Find where the given text appears and provide that cell's center as (x, y) coordinate. 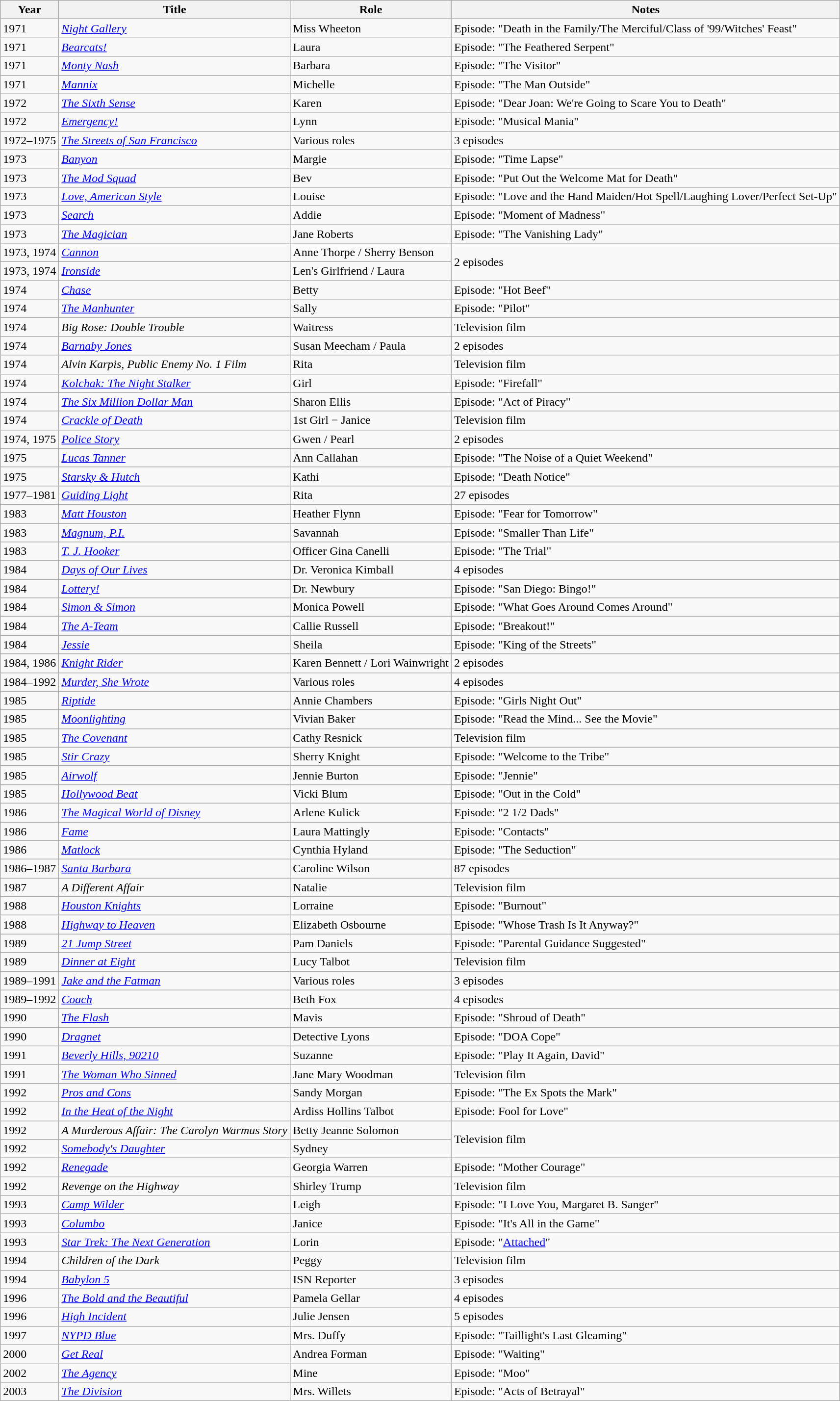
Episode: "San Diego: Bingo!" (645, 589)
Lottery! (175, 589)
Episode: "What Goes Around Comes Around" (645, 607)
1984, 1986 (29, 663)
Highway to Heaven (175, 925)
Episode: "Waiting" (645, 1354)
Georgia Warren (371, 1167)
The Agency (175, 1373)
Chase (175, 290)
Ann Callahan (371, 458)
The Mod Squad (175, 178)
Cannon (175, 253)
Episode: "Act of Piracy" (645, 402)
Cathy Resnick (371, 738)
1997 (29, 1335)
Guiding Light (175, 495)
Episode: "I Love You, Margaret B. Sanger" (645, 1205)
Days of Our Lives (175, 570)
Matlock (175, 850)
Episode: "2 1/2 Dads" (645, 812)
Dr. Veronica Kimball (371, 570)
Margie (371, 159)
Houston Knights (175, 906)
2002 (29, 1373)
Episode: "Acts of Betrayal" (645, 1391)
Officer Gina Canelli (371, 551)
Get Real (175, 1354)
Sharon Ellis (371, 402)
Mrs. Willets (371, 1391)
Banyon (175, 159)
Kolchak: The Night Stalker (175, 383)
Episode: "Firefall" (645, 383)
Cynthia Hyland (371, 850)
Sally (371, 309)
Episode: "The Man Outside" (645, 84)
Episode: "Read the Mind... See the Movie" (645, 719)
Episode: "It's All in the Game" (645, 1223)
Pros and Cons (175, 1092)
Pam Daniels (371, 943)
Dinner at Eight (175, 962)
The Six Million Dollar Man (175, 402)
Jennie Burton (371, 775)
Search (175, 215)
Title (175, 10)
Episode: "Mother Courage" (645, 1167)
The Division (175, 1391)
Santa Barbara (175, 869)
Dragnet (175, 1037)
1989–1992 (29, 999)
Girl (371, 383)
Michelle (371, 84)
1972–1975 (29, 140)
Heather Flynn (371, 514)
Karen (371, 103)
Coach (175, 999)
Episode: "The Trial" (645, 551)
Kathi (371, 476)
Savannah (371, 532)
Len's Girlfriend / Laura (371, 271)
Episode: "Moment of Madness" (645, 215)
A Different Affair (175, 887)
1984–1992 (29, 682)
T. J. Hooker (175, 551)
A Murderous Affair: The Carolyn Warmus Story (175, 1130)
Episode: "Put Out the Welcome Mat for Death" (645, 178)
Matt Houston (175, 514)
Mannix (175, 84)
Episode: "Girls Night Out" (645, 700)
Lynn (371, 122)
Anne Thorpe / Sherry Benson (371, 253)
Episode: "Contacts" (645, 831)
Lucas Tanner (175, 458)
1977–1981 (29, 495)
1987 (29, 887)
Revenge on the Highway (175, 1186)
Episode: "Shroud of Death" (645, 1018)
Episode: "Taillight's Last Gleaming" (645, 1335)
Episode: "Time Lapse" (645, 159)
Children of the Dark (175, 1261)
The Bold and the Beautiful (175, 1298)
Episode: "King of the Streets" (645, 645)
Mavis (371, 1018)
Episode: "Love and the Hand Maiden/Hot Spell/Laughing Lover/Perfect Set-Up" (645, 196)
Episode: "Play It Again, David" (645, 1055)
Role (371, 10)
Arlene Kulick (371, 812)
Lorin (371, 1242)
1986–1987 (29, 869)
Starsky & Hutch (175, 476)
The Flash (175, 1018)
Big Rose: Double Trouble (175, 327)
The A-Team (175, 626)
Jake and the Fatman (175, 981)
Barnaby Jones (175, 346)
27 episodes (645, 495)
Episode: "Moo" (645, 1373)
Knight Rider (175, 663)
Episode: "The Visitor" (645, 66)
Bev (371, 178)
Episode: "Burnout" (645, 906)
Bearcats! (175, 47)
Episode: "DOA Cope" (645, 1037)
Episode: "Attached" (645, 1242)
Pamela Gellar (371, 1298)
5 episodes (645, 1317)
Jane Mary Woodman (371, 1074)
Julie Jensen (371, 1317)
The Sixth Sense (175, 103)
Mrs. Duffy (371, 1335)
The Magician (175, 234)
The Woman Who Sinned (175, 1074)
The Streets of San Francisco (175, 140)
Moonlighting (175, 719)
Episode: "Jennie" (645, 775)
Leigh (371, 1205)
Lorraine (371, 906)
Babylon 5 (175, 1279)
Natalie (371, 887)
Lucy Talbot (371, 962)
Annie Chambers (371, 700)
Crackle of Death (175, 420)
Sandy Morgan (371, 1092)
ISN Reporter (371, 1279)
Shirley Trump (371, 1186)
Somebody's Daughter (175, 1149)
Simon & Simon (175, 607)
Betty (371, 290)
1st Girl − Janice (371, 420)
Riptide (175, 700)
Barbara (371, 66)
Episode: "Death in the Family/The Merciful/Class of '99/Witches' Feast" (645, 28)
Hollywood Beat (175, 794)
2000 (29, 1354)
1974, 1975 (29, 439)
Notes (645, 10)
Detective Lyons (371, 1037)
Laura Mattingly (371, 831)
Episode: "Breakout!" (645, 626)
Gwen / Pearl (371, 439)
Waitress (371, 327)
Karen Bennett / Lori Wainwright (371, 663)
Star Trek: The Next Generation (175, 1242)
The Manhunter (175, 309)
Episode: "Whose Trash Is It Anyway?" (645, 925)
Episode: "The Seduction" (645, 850)
Dr. Newbury (371, 589)
Callie Russell (371, 626)
Episode: "Welcome to the Tribe" (645, 756)
Episode: "The Vanishing Lady" (645, 234)
Sheila (371, 645)
Janice (371, 1223)
Vivian Baker (371, 719)
Magnum, P.I. (175, 532)
Alvin Karpis, Public Enemy No. 1 Film (175, 364)
Episode: "The Ex Spots the Mark" (645, 1092)
Episode: Fool for Love" (645, 1111)
High Incident (175, 1317)
Sydney (371, 1149)
Louise (371, 196)
Elizabeth Osbourne (371, 925)
Fame (175, 831)
Addie (371, 215)
Peggy (371, 1261)
In the Heat of the Night (175, 1111)
Episode: "The Noise of a Quiet Weekend" (645, 458)
Miss Wheeton (371, 28)
21 Jump Street (175, 943)
Murder, She Wrote (175, 682)
Episode: "Musical Mania" (645, 122)
Episode: "Pilot" (645, 309)
Jessie (175, 645)
Laura (371, 47)
Police Story (175, 439)
Betty Jeanne Solomon (371, 1130)
Renegade (175, 1167)
Airwolf (175, 775)
Suzanne (371, 1055)
Sherry Knight (371, 756)
Stir Crazy (175, 756)
The Magical World of Disney (175, 812)
Episode: "Parental Guidance Suggested" (645, 943)
The Covenant (175, 738)
Columbo (175, 1223)
Episode: "Hot Beef" (645, 290)
Emergency! (175, 122)
Episode: "The Feathered Serpent" (645, 47)
87 episodes (645, 869)
1989–1991 (29, 981)
Episode: "Out in the Cold" (645, 794)
Caroline Wilson (371, 869)
Year (29, 10)
Monty Nash (175, 66)
Night Gallery (175, 28)
Episode: "Fear for Tomorrow" (645, 514)
Ironside (175, 271)
NYPD Blue (175, 1335)
Camp Wilder (175, 1205)
Andrea Forman (371, 1354)
Mine (371, 1373)
2003 (29, 1391)
Episode: "Dear Joan: We're Going to Scare You to Death" (645, 103)
Love, American Style (175, 196)
Jane Roberts (371, 234)
Episode: "Death Notice" (645, 476)
Vicki Blum (371, 794)
Episode: "Smaller Than Life" (645, 532)
Beth Fox (371, 999)
Monica Powell (371, 607)
Ardiss Hollins Talbot (371, 1111)
Susan Meecham / Paula (371, 346)
Beverly Hills, 90210 (175, 1055)
